Provide the [X, Y] coordinate of the cell's center where the given text is located.  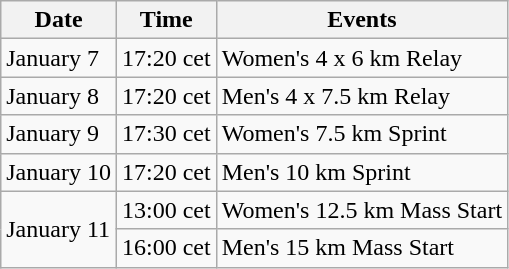
13:00 cet [166, 210]
16:00 cet [166, 248]
January 7 [59, 58]
January 8 [59, 96]
Women's 12.5 km Mass Start [362, 210]
Men's 10 km Sprint [362, 172]
Events [362, 20]
January 10 [59, 172]
17:30 cet [166, 134]
Date [59, 20]
Men's 15 km Mass Start [362, 248]
Men's 4 x 7.5 km Relay [362, 96]
Women's 7.5 km Sprint [362, 134]
January 9 [59, 134]
Women's 4 x 6 km Relay [362, 58]
Time [166, 20]
January 11 [59, 229]
